Determine the (X, Y) coordinate at the center of the cell enclosing the given text.  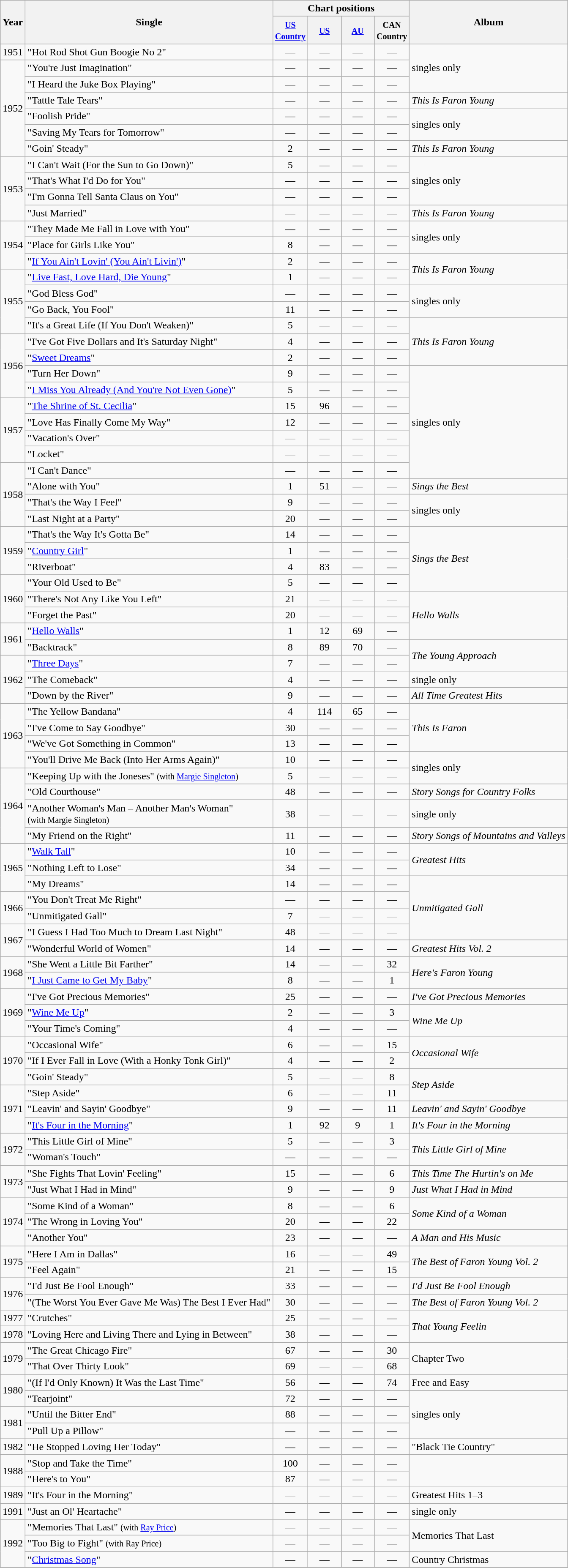
"You'll Drive Me Back (Into Her Arms Again)" (149, 760)
Step Aside (489, 1085)
Album (489, 22)
"The Yellow Bandana" (149, 711)
"That's the Way I Feel" (149, 503)
1977 (13, 1318)
"She Fights That Lovin' Feeling" (149, 1173)
"I Can't Wait (For the Sun to Go Down)" (149, 164)
"Hot Rod Shot Gun Boogie No 2" (149, 52)
"That's What I'd Do for You" (149, 180)
All Time Greatest Hits (489, 695)
"We've Got Something in Common" (149, 744)
1972 (13, 1149)
"Crutches" (149, 1318)
Here's Faron Young (489, 972)
67 (290, 1350)
This Time The Hurtin's on Me (489, 1173)
23 (290, 1237)
"Just an Ol' Heartache" (149, 1511)
"Saving My Tears for Tomorrow" (149, 132)
Just What I Had in Mind (489, 1189)
92 (325, 1125)
"Riverboat" (149, 567)
"Another Woman's Man – Another Man's Woman"(with Margie Singleton) (149, 814)
"The Great Chicago Fire" (149, 1350)
Year (13, 22)
1974 (13, 1221)
Country Christmas (489, 1560)
1982 (13, 1447)
22 (392, 1221)
"Your Old Used to Be" (149, 583)
"Nothing Left to Lose" (149, 868)
1971 (13, 1109)
"I Heard the Juke Box Playing" (149, 84)
"Feel Again" (149, 1270)
That Young Feelin (489, 1326)
1970 (13, 1061)
"Tattle Tale Tears" (149, 100)
"Old Courthouse" (149, 792)
"Loving Here and Living There and Lying in Between" (149, 1334)
Leavin' and Sayin' Goodbye (489, 1109)
"Tearjoint" (149, 1399)
32 (392, 964)
"Backtrack" (149, 647)
"Just What I Had in Mind" (149, 1189)
Story Songs for Country Folks (489, 792)
"I've Got Five Dollars and It's Saturday Night" (149, 341)
"That's the Way It's Gotta Be" (149, 535)
Story Songs of Mountains and Valleys (489, 836)
13 (290, 744)
This Is Faron (489, 727)
CAN Country (392, 30)
"Your Time's Coming" (149, 1029)
1953 (13, 188)
"Occasional Wife" (149, 1045)
"There's Not Any Like You Left" (149, 599)
Unmitigated Gall (489, 908)
"She Went a Little Bit Farther" (149, 964)
"My Dreams" (149, 884)
"I Miss You Already (And You're Not Even Gone)" (149, 390)
"Just Married" (149, 213)
It's Four in the Morning (489, 1125)
68 (392, 1366)
114 (325, 711)
"Woman's Touch" (149, 1157)
1955 (13, 301)
1973 (13, 1181)
1981 (13, 1423)
Occasional Wife (489, 1053)
1975 (13, 1262)
Single (149, 22)
"This Little Girl of Mine" (149, 1141)
1991 (13, 1511)
51 (325, 486)
1957 (13, 430)
1964 (13, 806)
"Stop and Take the Time" (149, 1463)
"Christmas Song" (149, 1560)
"The Comeback" (149, 679)
1963 (13, 735)
34 (290, 868)
49 (392, 1254)
A Man and His Music (489, 1237)
"Love Has Finally Come My Way" (149, 422)
1967 (13, 940)
"Vacation's Over" (149, 438)
16 (290, 1254)
"I Guess I Had Too Much to Dream Last Night" (149, 932)
"(The Worst You Ever Gave Me Was) The Best I Ever Had" (149, 1302)
The Young Approach (489, 655)
"Place for Girls Like You" (149, 245)
"Wonderful World of Women" (149, 948)
Greatest Hits 1–3 (489, 1495)
1968 (13, 972)
"If You Ain't Lovin' (You Ain't Livin')" (149, 261)
70 (358, 647)
"Forget the Past" (149, 615)
"The Shrine of St. Cecilia" (149, 406)
Chart positions (341, 8)
"Black Tie Country" (489, 1447)
1952 (13, 108)
"I'm Gonna Tell Santa Claus on You" (149, 197)
1951 (13, 52)
"Another You" (149, 1237)
100 (290, 1463)
72 (290, 1399)
"I Just Came to Get My Baby" (149, 980)
Some Kind of a Woman (489, 1213)
This Little Girl of Mine (489, 1149)
"Here I Am in Dallas" (149, 1254)
1954 (13, 245)
"The Wrong in Loving You" (149, 1221)
88 (290, 1415)
1962 (13, 679)
Greatest Hits Vol. 2 (489, 948)
"God Bless God" (149, 293)
1992 (13, 1543)
"Sweet Dreams" (149, 358)
"(If I'd Only Known) It Was the Last Time" (149, 1382)
"Walk Tall" (149, 852)
"Locket" (149, 454)
"I've Got Precious Memories" (149, 996)
"Last Night at a Party" (149, 519)
33 (290, 1286)
1958 (13, 494)
"My Friend on the Right" (149, 836)
"They Made Me Fall in Love with You" (149, 229)
56 (290, 1382)
"You Don't Treat Me Right" (149, 900)
1965 (13, 868)
"Pull Up a Pillow" (149, 1431)
"Go Back, You Fool" (149, 309)
1989 (13, 1495)
"Wine Me Up" (149, 1013)
1959 (13, 551)
Hello Walls (489, 615)
US (325, 30)
1966 (13, 908)
"Alone with You" (149, 486)
AU (358, 30)
1979 (13, 1358)
1956 (13, 366)
"I'd Just Be Fool Enough" (149, 1286)
"Three Days" (149, 663)
"Too Big to Fight" (with Ray Price) (149, 1543)
1988 (13, 1471)
89 (325, 647)
"That Over Thirty Look" (149, 1366)
"Step Aside" (149, 1093)
1960 (13, 599)
1980 (13, 1390)
"Foolish Pride" (149, 116)
"If I Ever Fall in Love (With a Honky Tonk Girl)" (149, 1061)
96 (325, 406)
Memories That Last (489, 1535)
"Country Girl" (149, 551)
"Hello Walls" (149, 631)
Wine Me Up (489, 1021)
"I've Come to Say Goodbye" (149, 727)
Free and Easy (489, 1382)
"Memories That Last" (with Ray Price) (149, 1527)
"Live Fast, Love Hard, Die Young" (149, 277)
Chapter Two (489, 1358)
1961 (13, 639)
"Turn Her Down" (149, 374)
1976 (13, 1294)
"Here's to You" (149, 1479)
I've Got Precious Memories (489, 996)
Greatest Hits (489, 860)
"Leavin' and Sayin' Goodbye" (149, 1109)
1978 (13, 1334)
83 (325, 567)
"It's a Great Life (If You Don't Weaken)" (149, 325)
1969 (13, 1012)
"Keeping Up with the Joneses" (with Margie Singleton) (149, 776)
"Until the Bitter End" (149, 1415)
"Some Kind of a Woman" (149, 1205)
65 (358, 711)
I'd Just Be Fool Enough (489, 1286)
74 (392, 1382)
US Country (290, 30)
"You're Just Imagination" (149, 68)
"Down by the River" (149, 695)
"He Stopped Loving Her Today" (149, 1447)
87 (290, 1479)
"I Can't Dance" (149, 470)
"Unmitigated Gall" (149, 916)
